From the cell containing the given text, extract its center point as [X, Y] coordinate. 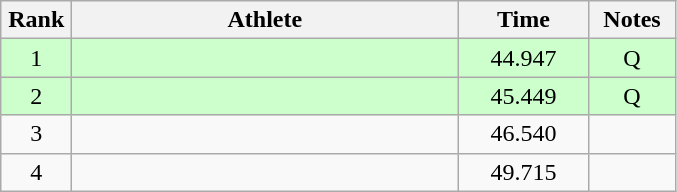
Notes [632, 20]
44.947 [524, 58]
2 [36, 96]
1 [36, 58]
Athlete [265, 20]
46.540 [524, 134]
4 [36, 172]
Rank [36, 20]
45.449 [524, 96]
49.715 [524, 172]
3 [36, 134]
Time [524, 20]
